Identify which cell holds the provided text, then report its [X, Y] central coordinate. 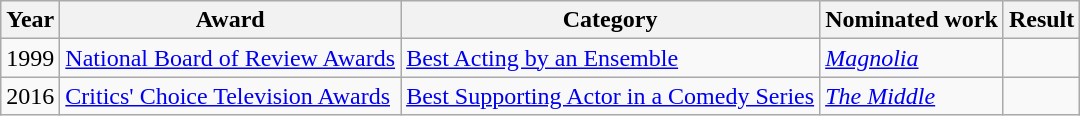
Critics' Choice Television Awards [230, 96]
2016 [30, 96]
Year [30, 20]
Magnolia [912, 58]
Result [1041, 20]
National Board of Review Awards [230, 58]
The Middle [912, 96]
Award [230, 20]
Best Supporting Actor in a Comedy Series [610, 96]
Best Acting by an Ensemble [610, 58]
Nominated work [912, 20]
1999 [30, 58]
Category [610, 20]
